Locate the cell with the specified text and output its (X, Y) center coordinate. 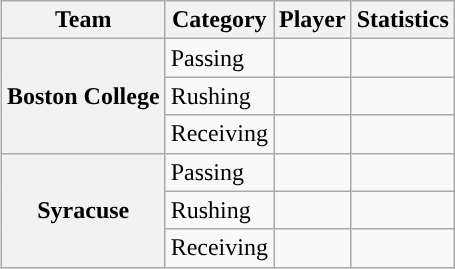
Statistics (402, 20)
Category (219, 20)
Boston College (83, 96)
Team (83, 20)
Player (313, 20)
Syracuse (83, 210)
